Provide the [x, y] coordinate of the cell's center where the given text is located.  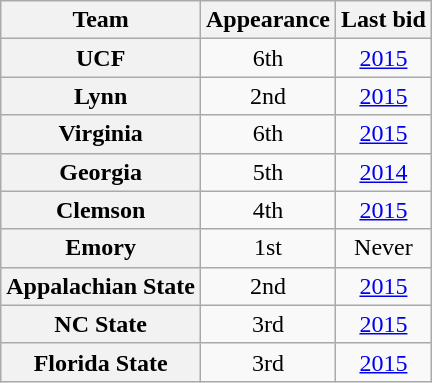
NC State [101, 324]
4th [268, 210]
UCF [101, 58]
Georgia [101, 172]
1st [268, 248]
2014 [384, 172]
Clemson [101, 210]
Emory [101, 248]
Florida State [101, 362]
Team [101, 20]
Last bid [384, 20]
Virginia [101, 134]
Appalachian State [101, 286]
Appearance [268, 20]
5th [268, 172]
Never [384, 248]
Lynn [101, 96]
